Scan for the cell matching the given text and deliver its (x, y) coordinate at center. 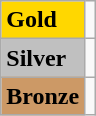
Silver (43, 58)
Gold (43, 20)
Bronze (43, 96)
